Output the (x, y) coordinate of the center of the cell containing the given text.  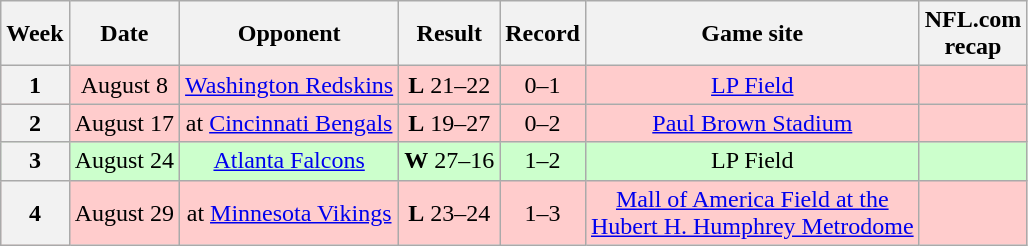
at Minnesota Vikings (290, 212)
L 21–22 (450, 85)
0–1 (543, 85)
Washington Redskins (290, 85)
4 (35, 212)
1 (35, 85)
Record (543, 34)
3 (35, 161)
Result (450, 34)
L 23–24 (450, 212)
August 8 (124, 85)
Paul Brown Stadium (752, 123)
Date (124, 34)
Week (35, 34)
Mall of America Field at the Hubert H. Humphrey Metrodome (752, 212)
NFL.comrecap (973, 34)
2 (35, 123)
0–2 (543, 123)
1–2 (543, 161)
August 17 (124, 123)
August 24 (124, 161)
August 29 (124, 212)
Game site (752, 34)
at Cincinnati Bengals (290, 123)
L 19–27 (450, 123)
1–3 (543, 212)
Opponent (290, 34)
W 27–16 (450, 161)
Atlanta Falcons (290, 161)
